Return the (X, Y) coordinate for the center point of the cell that contains the specified text.  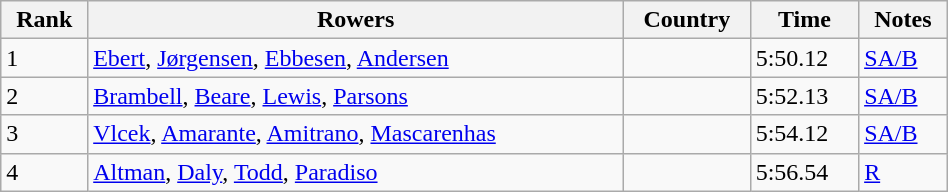
Country (688, 20)
3 (44, 134)
1 (44, 58)
Ebert, Jørgensen, Ebbesen, Andersen (356, 58)
2 (44, 96)
5:54.12 (804, 134)
4 (44, 172)
R (904, 172)
5:50.12 (804, 58)
Time (804, 20)
Notes (904, 20)
5:56.54 (804, 172)
Rank (44, 20)
5:52.13 (804, 96)
Rowers (356, 20)
Vlcek, Amarante, Amitrano, Mascarenhas (356, 134)
Altman, Daly, Todd, Paradiso (356, 172)
Brambell, Beare, Lewis, Parsons (356, 96)
